Search for the cell housing the specified text and yield its [X, Y] center coordinate. 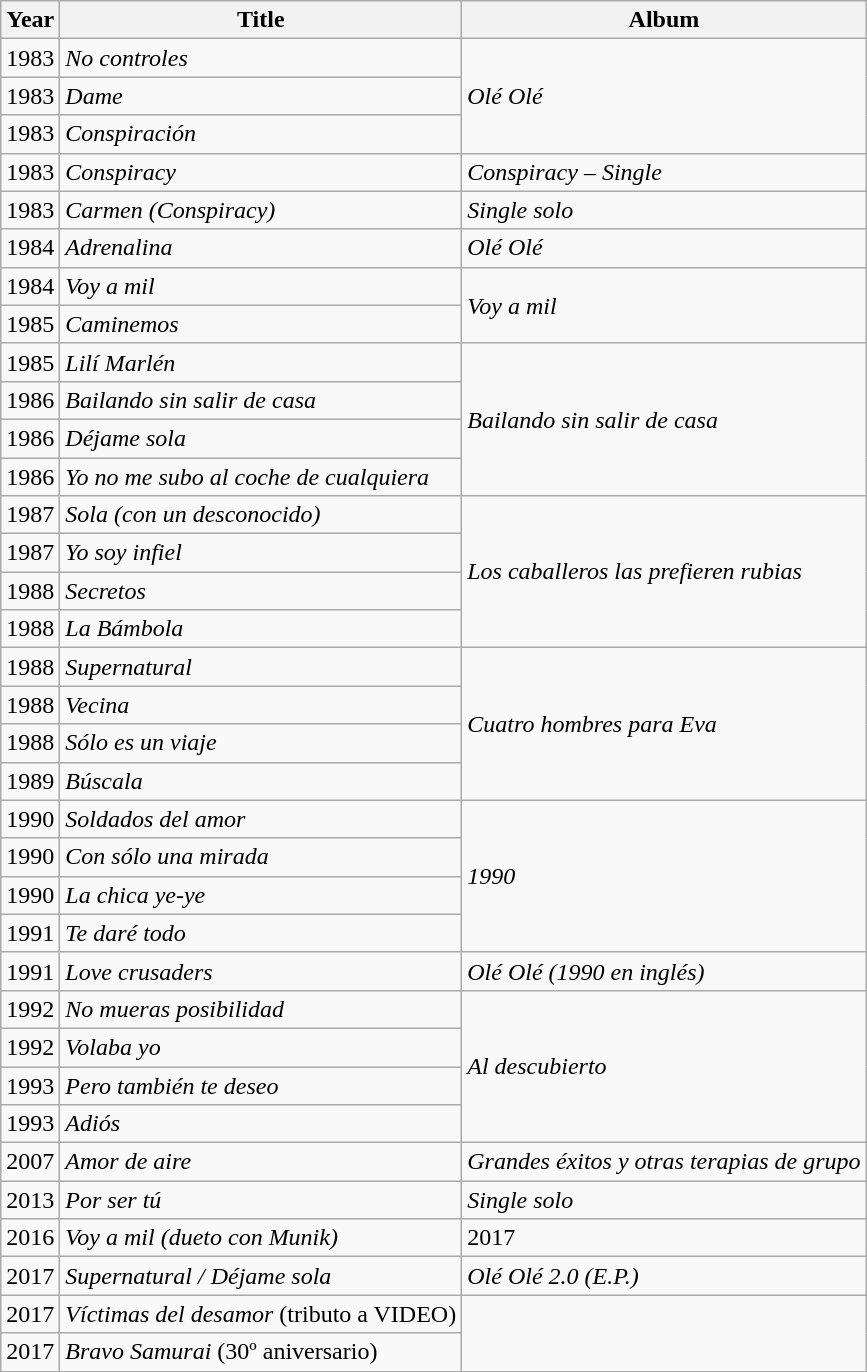
Adiós [261, 1124]
Lilí Marlén [261, 362]
Por ser tú [261, 1200]
Conspiracy [261, 172]
Olé Olé (1990 en inglés) [664, 971]
La Bámbola [261, 629]
Al descubierto [664, 1066]
Pero también te deseo [261, 1085]
Te daré todo [261, 933]
Year [30, 20]
2007 [30, 1162]
Volaba yo [261, 1047]
Adrenalina [261, 248]
Supernatural [261, 667]
Love crusaders [261, 971]
No mueras posibilidad [261, 1009]
Title [261, 20]
Album [664, 20]
Con sólo una mirada [261, 857]
Caminemos [261, 324]
Yo soy infiel [261, 553]
Conspiración [261, 134]
Amor de aire [261, 1162]
Vecina [261, 705]
Voy a mil (dueto con Munik) [261, 1238]
Supernatural / Déjame sola [261, 1276]
Soldados del amor [261, 819]
Olé Olé 2.0 (E.P.) [664, 1276]
Déjame sola [261, 438]
1989 [30, 781]
Sólo es un viaje [261, 743]
Grandes éxitos y otras terapias de grupo [664, 1162]
Sola (con un desconocido) [261, 515]
Yo no me subo al coche de cualquiera [261, 477]
2016 [30, 1238]
Los caballeros las prefieren rubias [664, 572]
Dame [261, 96]
Bravo Samurai (30º aniversario) [261, 1352]
2013 [30, 1200]
No controles [261, 58]
Víctimas del desamor (tributo a VIDEO) [261, 1314]
La chica ye-ye [261, 895]
Carmen (Conspiracy) [261, 210]
Conspiracy – Single [664, 172]
Cuatro hombres para Eva [664, 724]
Búscala [261, 781]
Secretos [261, 591]
